Detect which cell encompasses the target text, then output its (x, y) center coordinate. 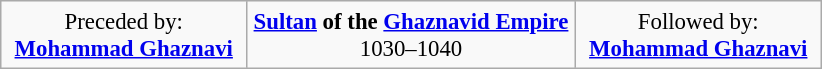
Followed by:Mohammad Ghaznavi (698, 35)
Sultan of the Ghaznavid Empire1030–1040 (411, 35)
Preceded by:Mohammad Ghaznavi (124, 35)
